Locate the cell with the specified text and output its (X, Y) center coordinate. 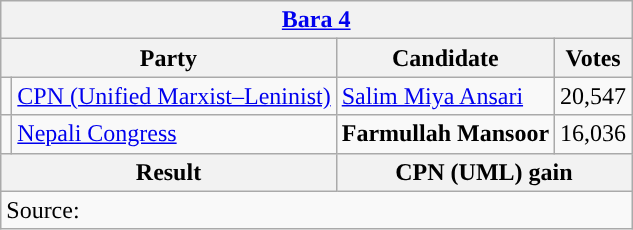
CPN (Unified Marxist–Leninist) (174, 96)
Salim Miya Ansari (445, 96)
Bara 4 (316, 20)
20,547 (594, 96)
Source: (316, 210)
Result (168, 172)
Votes (594, 58)
CPN (UML) gain (484, 172)
Candidate (445, 58)
Farmullah Mansoor (445, 134)
16,036 (594, 134)
Party (168, 58)
Nepali Congress (174, 134)
